From the cell containing the given text, extract its center point as (X, Y) coordinate. 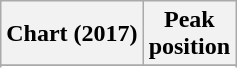
Chart (2017) (72, 34)
Peakposition (189, 34)
